Extract the [x, y] coordinate from the center of the cell holding the provided text.  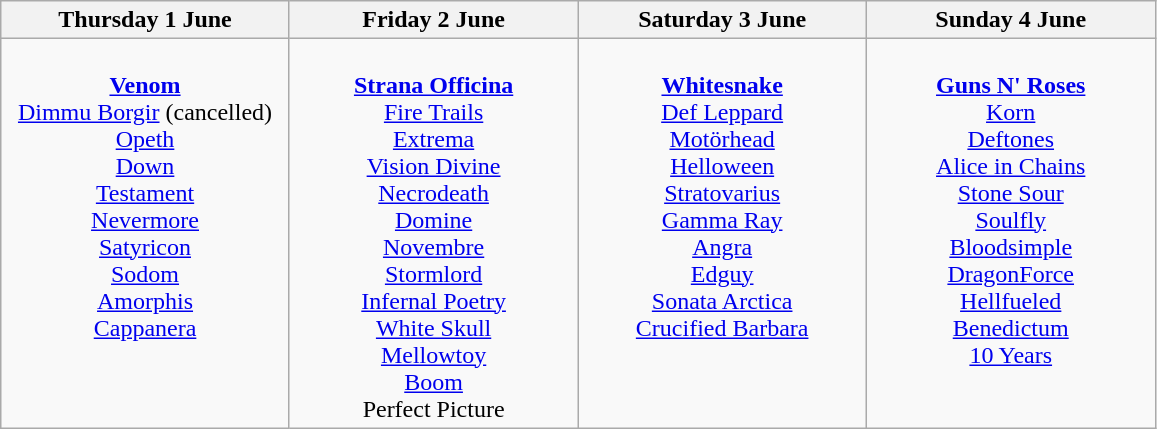
Venom Dimmu Borgir (cancelled) Opeth Down Testament Nevermore Satyricon Sodom Amorphis Cappanera [146, 234]
Friday 2 June [434, 20]
Strana Officina Fire Trails Extrema Vision Divine Necrodeath Domine Novembre Stormlord Infernal Poetry White Skull Mellowtoy Boom Perfect Picture [434, 234]
Whitesnake Def Leppard Motörhead Helloween Stratovarius Gamma Ray Angra Edguy Sonata Arctica Crucified Barbara [722, 234]
Saturday 3 June [722, 20]
Sunday 4 June [1010, 20]
Thursday 1 June [146, 20]
Guns N' Roses Korn Deftones Alice in Chains Stone Sour Soulfly Bloodsimple DragonForce Hellfueled Benedictum 10 Years [1010, 234]
